Detect which cell encompasses the target text, then output its (x, y) center coordinate. 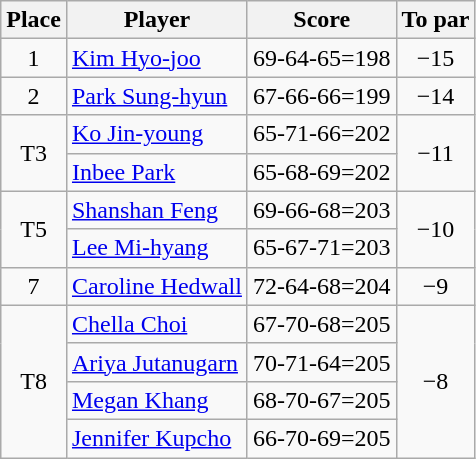
Player (156, 20)
Megan Khang (156, 400)
69-66-68=203 (322, 210)
65-71-66=202 (322, 134)
−11 (436, 153)
Ariya Jutanugarn (156, 362)
−14 (436, 96)
65-68-69=202 (322, 172)
2 (34, 96)
−8 (436, 381)
65-67-71=203 (322, 248)
Inbee Park (156, 172)
Score (322, 20)
Lee Mi-hyang (156, 248)
7 (34, 286)
To par (436, 20)
67-70-68=205 (322, 324)
69-64-65=198 (322, 58)
Jennifer Kupcho (156, 438)
Kim Hyo-joo (156, 58)
66-70-69=205 (322, 438)
Ko Jin-young (156, 134)
T3 (34, 153)
T5 (34, 229)
68-70-67=205 (322, 400)
1 (34, 58)
−10 (436, 229)
Park Sung-hyun (156, 96)
Caroline Hedwall (156, 286)
−15 (436, 58)
Chella Choi (156, 324)
67-66-66=199 (322, 96)
T8 (34, 381)
−9 (436, 286)
Shanshan Feng (156, 210)
Place (34, 20)
70-71-64=205 (322, 362)
72-64-68=204 (322, 286)
